Capture the cell that displays the provided text and extract its [X, Y] central coordinate. 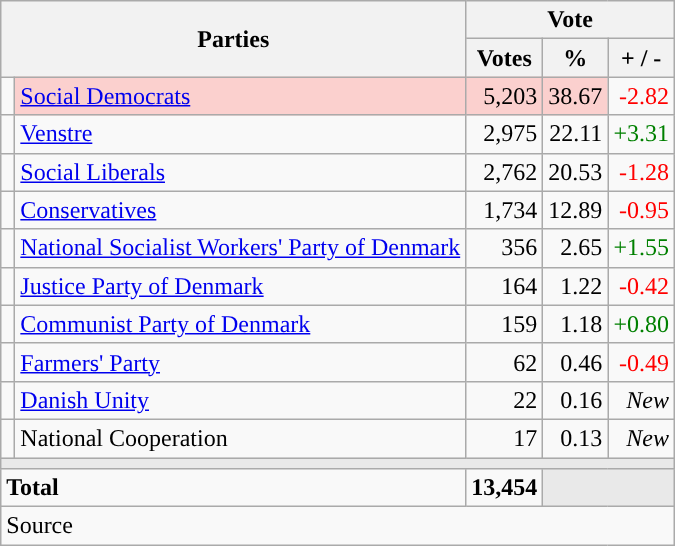
12.89 [576, 210]
1.22 [576, 286]
Communist Party of Denmark [240, 324]
13,454 [504, 488]
164 [504, 286]
0.46 [576, 362]
5,203 [504, 96]
-0.95 [642, 210]
1,734 [504, 210]
National Socialist Workers' Party of Denmark [240, 248]
0.16 [576, 400]
2.65 [576, 248]
-0.42 [642, 286]
Source [338, 526]
2,762 [504, 172]
+ / - [642, 58]
Conservatives [240, 210]
-0.49 [642, 362]
Vote [570, 20]
22 [504, 400]
-2.82 [642, 96]
17 [504, 438]
Parties [234, 39]
+1.55 [642, 248]
Social Liberals [240, 172]
Farmers' Party [240, 362]
1.18 [576, 324]
22.11 [576, 134]
Venstre [240, 134]
356 [504, 248]
Danish Unity [240, 400]
159 [504, 324]
National Cooperation [240, 438]
Votes [504, 58]
38.67 [576, 96]
2,975 [504, 134]
Social Democrats [240, 96]
+3.31 [642, 134]
Total [234, 488]
20.53 [576, 172]
% [576, 58]
Justice Party of Denmark [240, 286]
0.13 [576, 438]
+0.80 [642, 324]
-1.28 [642, 172]
62 [504, 362]
